Capture the cell that displays the provided text and extract its (x, y) central coordinate. 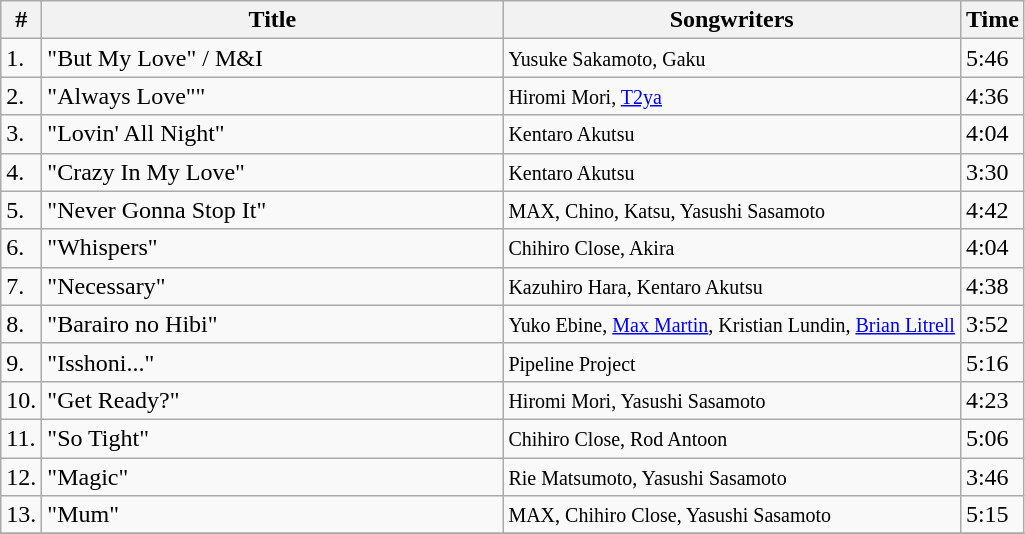
Hiromi Mori, Yasushi Sasamoto (732, 400)
7. (22, 286)
Hiromi Mori, T2ya (732, 96)
Kazuhiro Hara, Kentaro Akutsu (732, 286)
4:38 (992, 286)
4. (22, 172)
# (22, 20)
MAX, Chihiro Close, Yasushi Sasamoto (732, 515)
8. (22, 324)
Songwriters (732, 20)
9. (22, 362)
2. (22, 96)
5:16 (992, 362)
"So Tight" (272, 438)
Yuko Ebine, Max Martin, Kristian Lundin, Brian Litrell (732, 324)
"Never Gonna Stop It" (272, 210)
10. (22, 400)
"Necessary" (272, 286)
MAX, Chino, Katsu, Yasushi Sasamoto (732, 210)
Chihiro Close, Rod Antoon (732, 438)
"Always Love"" (272, 96)
"Crazy In My Love" (272, 172)
3:46 (992, 477)
6. (22, 248)
Rie Matsumoto, Yasushi Sasamoto (732, 477)
Title (272, 20)
5. (22, 210)
3. (22, 134)
Time (992, 20)
"Isshoni..." (272, 362)
12. (22, 477)
3:30 (992, 172)
11. (22, 438)
Pipeline Project (732, 362)
"Mum" (272, 515)
"But My Love" / M&I (272, 58)
"Lovin' All Night" (272, 134)
Yusuke Sakamoto, Gaku (732, 58)
5:15 (992, 515)
13. (22, 515)
5:06 (992, 438)
"Get Ready?" (272, 400)
1. (22, 58)
Chihiro Close, Akira (732, 248)
"Whispers" (272, 248)
3:52 (992, 324)
"Magic" (272, 477)
4:42 (992, 210)
4:23 (992, 400)
4:36 (992, 96)
5:46 (992, 58)
"Barairo no Hibi" (272, 324)
